Pinpoint the cell where the given text exists, returning its (x, y) midpoint coordinate. 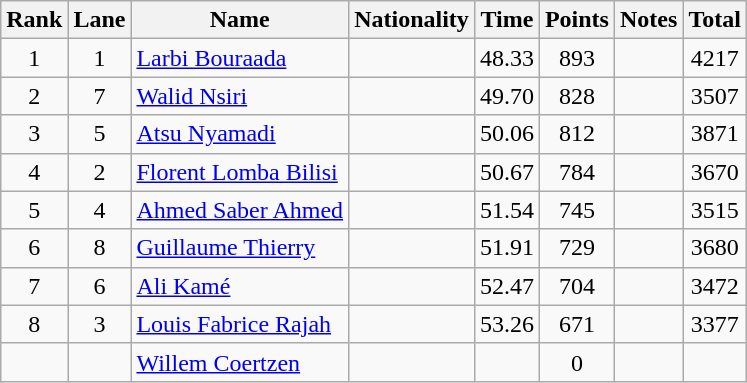
Louis Fabrice Rajah (240, 324)
3377 (715, 324)
812 (576, 134)
4217 (715, 58)
729 (576, 248)
Time (506, 20)
3472 (715, 286)
Lane (100, 20)
Walid Nsiri (240, 96)
51.91 (506, 248)
Ahmed Saber Ahmed (240, 210)
Florent Lomba Bilisi (240, 172)
Total (715, 20)
Points (576, 20)
50.06 (506, 134)
Nationality (412, 20)
784 (576, 172)
Rank (34, 20)
893 (576, 58)
53.26 (506, 324)
Name (240, 20)
3871 (715, 134)
49.70 (506, 96)
704 (576, 286)
745 (576, 210)
3515 (715, 210)
48.33 (506, 58)
Notes (648, 20)
Guillaume Thierry (240, 248)
3507 (715, 96)
52.47 (506, 286)
0 (576, 362)
Larbi Bouraada (240, 58)
Ali Kamé (240, 286)
51.54 (506, 210)
3670 (715, 172)
828 (576, 96)
671 (576, 324)
Willem Coertzen (240, 362)
50.67 (506, 172)
Atsu Nyamadi (240, 134)
3680 (715, 248)
